Extract the [X, Y] coordinate from the center of the cell holding the provided text.  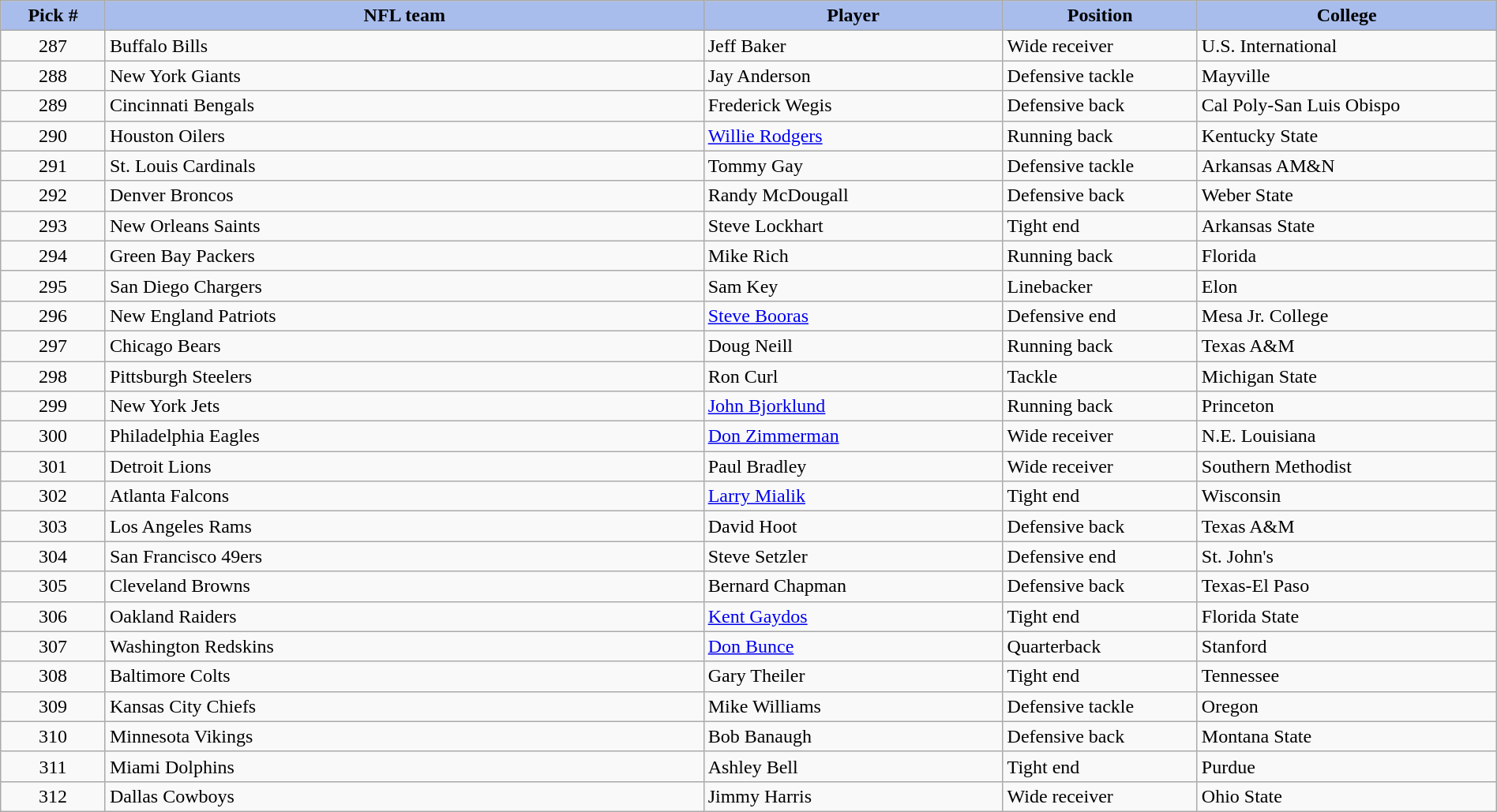
N.E. Louisiana [1347, 436]
Jimmy Harris [853, 796]
Linebacker [1100, 286]
309 [54, 706]
Arkansas AM&N [1347, 166]
Weber State [1347, 196]
301 [54, 466]
290 [54, 136]
New Orleans Saints [404, 226]
Cal Poly-San Luis Obispo [1347, 106]
291 [54, 166]
Mike Rich [853, 256]
St. Louis Cardinals [404, 166]
Michigan State [1347, 376]
Buffalo Bills [404, 46]
Florida State [1347, 616]
Pittsburgh Steelers [404, 376]
302 [54, 496]
Pick # [54, 16]
Florida [1347, 256]
Frederick Wegis [853, 106]
Kansas City Chiefs [404, 706]
Ohio State [1347, 796]
Elon [1347, 286]
Minnesota Vikings [404, 736]
Steve Setzler [853, 556]
Randy McDougall [853, 196]
289 [54, 106]
Steve Lockhart [853, 226]
Green Bay Packers [404, 256]
Ashley Bell [853, 766]
Mike Williams [853, 706]
287 [54, 46]
310 [54, 736]
Denver Broncos [404, 196]
Miami Dolphins [404, 766]
Houston Oilers [404, 136]
John Bjorklund [853, 406]
Arkansas State [1347, 226]
Oregon [1347, 706]
Bob Banaugh [853, 736]
Cincinnati Bengals [404, 106]
New York Jets [404, 406]
Larry Mialik [853, 496]
Philadelphia Eagles [404, 436]
Doug Neill [853, 346]
David Hoot [853, 526]
312 [54, 796]
Tennessee [1347, 676]
Chicago Bears [404, 346]
Don Bunce [853, 646]
Oakland Raiders [404, 616]
298 [54, 376]
Position [1100, 16]
299 [54, 406]
New England Patriots [404, 316]
New York Giants [404, 76]
311 [54, 766]
St. John's [1347, 556]
San Diego Chargers [404, 286]
Quarterback [1100, 646]
Detroit Lions [404, 466]
Willie Rodgers [853, 136]
Ron Curl [853, 376]
288 [54, 76]
Washington Redskins [404, 646]
Tackle [1100, 376]
308 [54, 676]
Don Zimmerman [853, 436]
Gary Theiler [853, 676]
Stanford [1347, 646]
Dallas Cowboys [404, 796]
Baltimore Colts [404, 676]
Sam Key [853, 286]
Atlanta Falcons [404, 496]
Tommy Gay [853, 166]
Steve Booras [853, 316]
Mesa Jr. College [1347, 316]
Jay Anderson [853, 76]
Paul Bradley [853, 466]
306 [54, 616]
297 [54, 346]
Cleveland Browns [404, 586]
Wisconsin [1347, 496]
305 [54, 586]
Montana State [1347, 736]
Bernard Chapman [853, 586]
296 [54, 316]
NFL team [404, 16]
Kent Gaydos [853, 616]
Southern Methodist [1347, 466]
Texas-El Paso [1347, 586]
Jeff Baker [853, 46]
293 [54, 226]
292 [54, 196]
Kentucky State [1347, 136]
300 [54, 436]
295 [54, 286]
294 [54, 256]
San Francisco 49ers [404, 556]
304 [54, 556]
307 [54, 646]
U.S. International [1347, 46]
College [1347, 16]
303 [54, 526]
Mayville [1347, 76]
Los Angeles Rams [404, 526]
Purdue [1347, 766]
Princeton [1347, 406]
Player [853, 16]
